Provide the [x, y] coordinate of the cell's center where the given text is located.  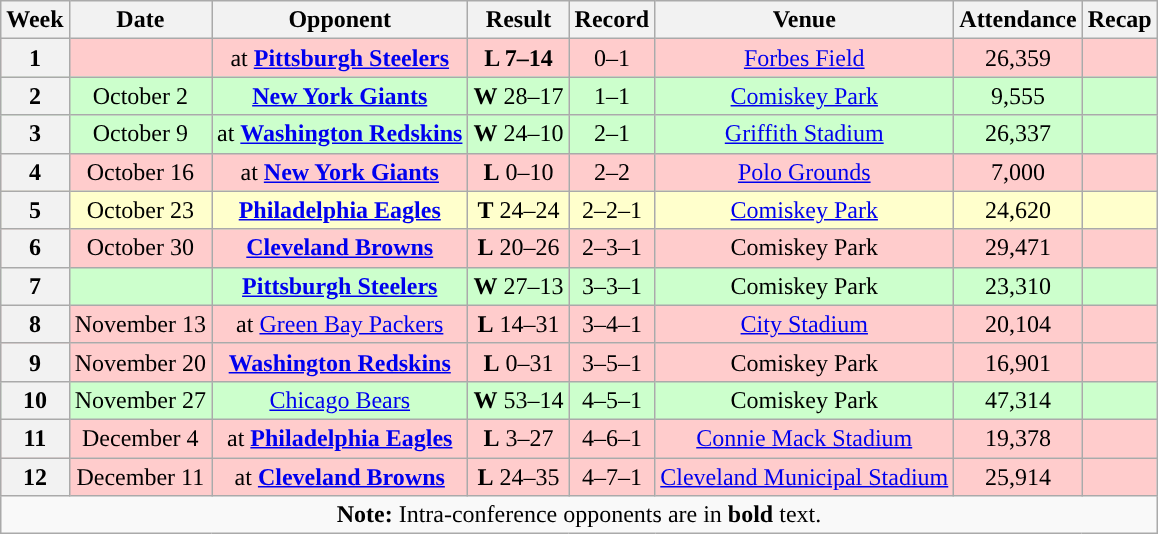
1–1 [612, 96]
W 24–10 [518, 134]
3–3–1 [612, 286]
Philadelphia Eagles [340, 210]
19,378 [1018, 438]
W 53–14 [518, 400]
47,314 [1018, 400]
9 [35, 362]
2–3–1 [612, 248]
Cleveland Browns [340, 248]
T 24–24 [518, 210]
W 27–13 [518, 286]
6 [35, 248]
4 [35, 172]
4–7–1 [612, 477]
Opponent [340, 20]
Connie Mack Stadium [804, 438]
4–5–1 [612, 400]
L 7–14 [518, 58]
Attendance [1018, 20]
October 16 [140, 172]
26,359 [1018, 58]
at Cleveland Browns [340, 477]
26,337 [1018, 134]
Recap [1120, 20]
L 3–27 [518, 438]
25,914 [1018, 477]
at Washington Redskins [340, 134]
October 23 [140, 210]
City Stadium [804, 324]
7,000 [1018, 172]
W 28–17 [518, 96]
2–2–1 [612, 210]
L 14–31 [518, 324]
2–1 [612, 134]
11 [35, 438]
Polo Grounds [804, 172]
20,104 [1018, 324]
10 [35, 400]
Venue [804, 20]
3–5–1 [612, 362]
23,310 [1018, 286]
Week [35, 20]
7 [35, 286]
Cleveland Municipal Stadium [804, 477]
October 30 [140, 248]
Result [518, 20]
Pittsburgh Steelers [340, 286]
December 11 [140, 477]
L 20–26 [518, 248]
16,901 [1018, 362]
November 20 [140, 362]
at New York Giants [340, 172]
L 0–10 [518, 172]
L 24–35 [518, 477]
Record [612, 20]
8 [35, 324]
Note: Intra-conference opponents are in bold text. [579, 515]
4–6–1 [612, 438]
New York Giants [340, 96]
1 [35, 58]
Washington Redskins [340, 362]
October 2 [140, 96]
Forbes Field [804, 58]
October 9 [140, 134]
2–2 [612, 172]
December 4 [140, 438]
12 [35, 477]
24,620 [1018, 210]
3 [35, 134]
3–4–1 [612, 324]
Griffith Stadium [804, 134]
November 27 [140, 400]
Date [140, 20]
at Pittsburgh Steelers [340, 58]
9,555 [1018, 96]
5 [35, 210]
0–1 [612, 58]
2 [35, 96]
29,471 [1018, 248]
Chicago Bears [340, 400]
November 13 [140, 324]
at Philadelphia Eagles [340, 438]
L 0–31 [518, 362]
at Green Bay Packers [340, 324]
